Capture the cell that displays the provided text and extract its (X, Y) central coordinate. 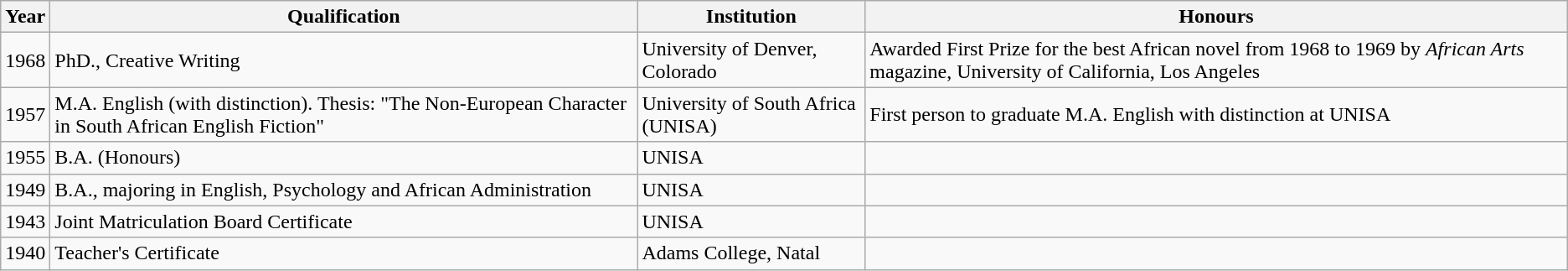
1957 (25, 114)
University of South Africa (UNISA) (751, 114)
Qualification (343, 17)
Teacher's Certificate (343, 253)
1940 (25, 253)
1943 (25, 221)
Year (25, 17)
PhD., Creative Writing (343, 60)
1968 (25, 60)
M.A. English (with distinction). Thesis: "The Non-European Character in South African English Fiction" (343, 114)
Institution (751, 17)
B.A. (Honours) (343, 158)
1949 (25, 190)
First person to graduate M.A. English with distinction at UNISA (1216, 114)
1955 (25, 158)
B.A., majoring in English, Psychology and African Administration (343, 190)
Adams College, Natal (751, 253)
Honours (1216, 17)
University of Denver, Colorado (751, 60)
Joint Matriculation Board Certificate (343, 221)
Awarded First Prize for the best African novel from 1968 to 1969 by African Arts magazine, University of California, Los Angeles (1216, 60)
